Provide the (X, Y) coordinate of the cell's center where the given text is located.  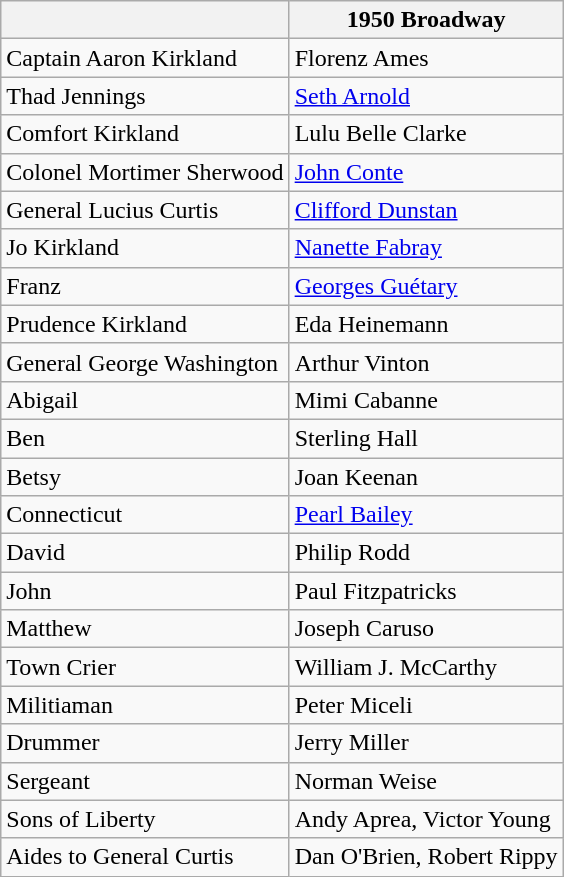
Militiaman (145, 705)
David (145, 553)
Andy Aprea, Victor Young (426, 819)
Sterling Hall (426, 438)
Matthew (145, 629)
John (145, 591)
Sons of Liberty (145, 819)
Seth Arnold (426, 96)
Florenz Ames (426, 58)
John Conte (426, 172)
William J. McCarthy (426, 667)
Clifford Dunstan (426, 210)
Aides to General Curtis (145, 857)
Connecticut (145, 515)
Dan O'Brien, Robert Rippy (426, 857)
Eda Heinemann (426, 324)
Ben (145, 438)
Captain Aaron Kirkland (145, 58)
General Lucius Curtis (145, 210)
Joseph Caruso (426, 629)
Nanette Fabray (426, 248)
Prudence Kirkland (145, 324)
Drummer (145, 743)
Joan Keenan (426, 477)
Georges Guétary (426, 286)
Mimi Cabanne (426, 400)
Norman Weise (426, 781)
Comfort Kirkland (145, 134)
Arthur Vinton (426, 362)
Thad Jennings (145, 96)
Sergeant (145, 781)
Jerry Miller (426, 743)
Betsy (145, 477)
General George Washington (145, 362)
Franz (145, 286)
Pearl Bailey (426, 515)
Paul Fitzpatricks (426, 591)
Colonel Mortimer Sherwood (145, 172)
1950 Broadway (426, 20)
Philip Rodd (426, 553)
Peter Miceli (426, 705)
Abigail (145, 400)
Lulu Belle Clarke (426, 134)
Town Crier (145, 667)
Jo Kirkland (145, 248)
